Locate the cell with the specified text and output its (x, y) center coordinate. 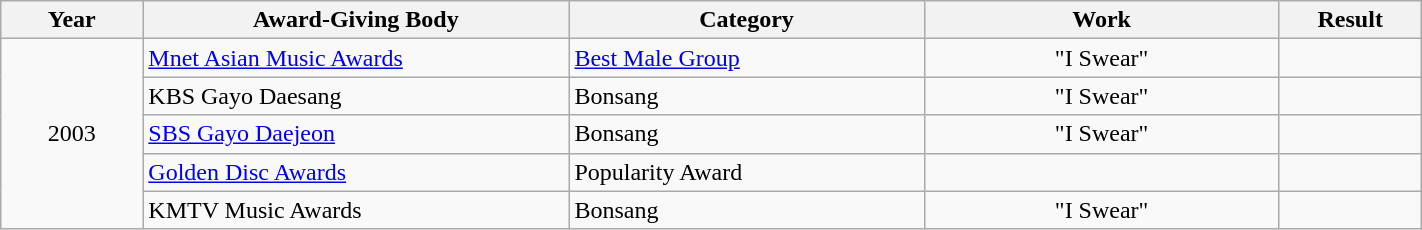
Award-Giving Body (356, 20)
Mnet Asian Music Awards (356, 58)
Golden Disc Awards (356, 172)
Category (746, 20)
KBS Gayo Daesang (356, 96)
Work (1102, 20)
Result (1350, 20)
Best Male Group (746, 58)
SBS Gayo Daejeon (356, 134)
Year (72, 20)
Popularity Award (746, 172)
KMTV Music Awards (356, 210)
2003 (72, 134)
